Capture the cell that displays the provided text and extract its [X, Y] central coordinate. 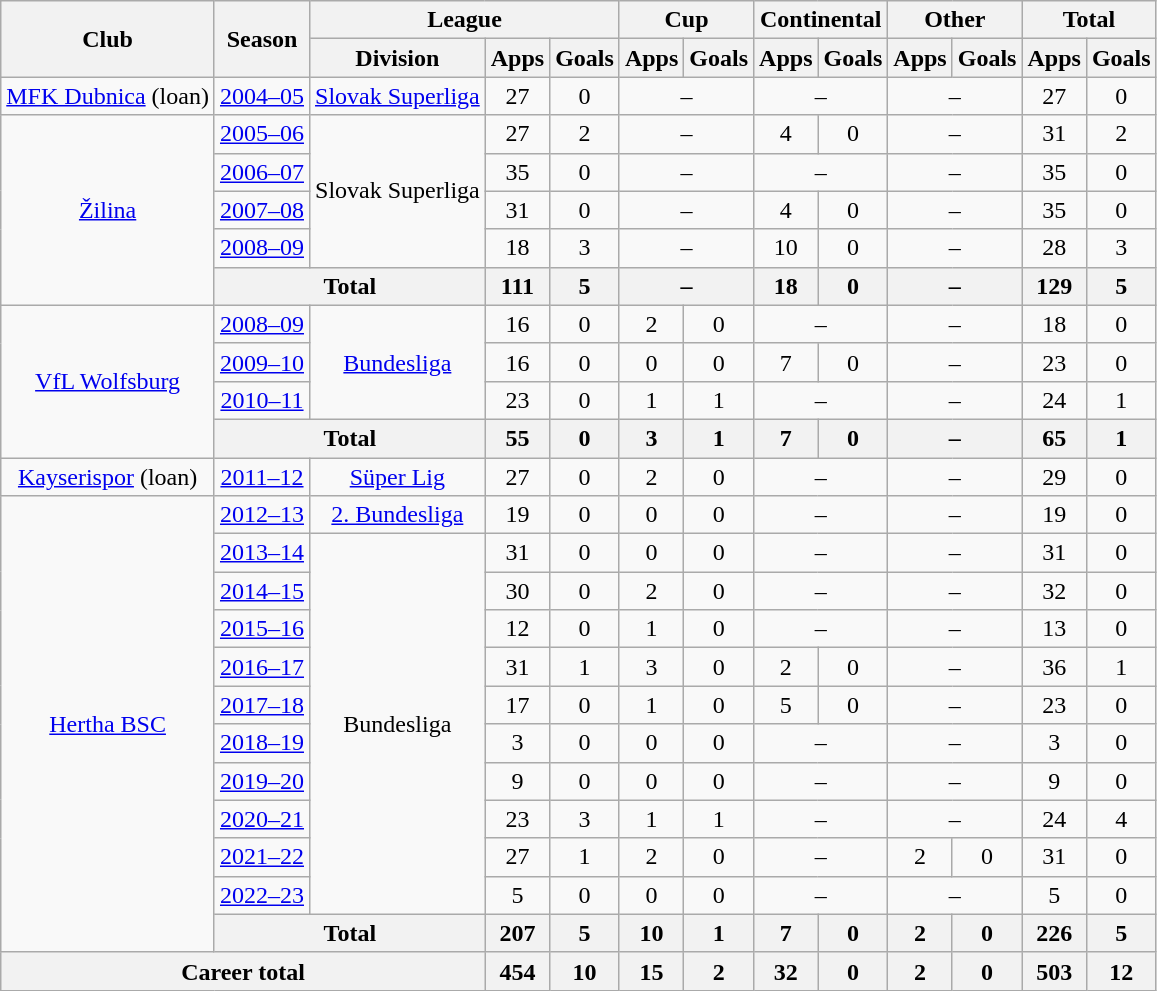
2009–10 [262, 362]
VfL Wolfsburg [108, 381]
Other [955, 20]
MFK Dubnica (loan) [108, 96]
League [465, 20]
Career total [243, 971]
36 [1054, 667]
226 [1054, 933]
2022–23 [262, 895]
55 [517, 438]
2012–13 [262, 515]
2. Bundesliga [398, 515]
Kayserispor (loan) [108, 477]
2016–17 [262, 667]
129 [1054, 286]
Cup [686, 20]
2021–22 [262, 857]
Süper Lig [398, 477]
2004–05 [262, 96]
2007–08 [262, 210]
2013–14 [262, 553]
2005–06 [262, 134]
2006–07 [262, 172]
65 [1054, 438]
2017–18 [262, 705]
111 [517, 286]
29 [1054, 477]
2020–21 [262, 819]
30 [517, 591]
2015–16 [262, 629]
Hertha BSC [108, 724]
Club [108, 39]
15 [651, 971]
17 [517, 705]
Continental [821, 20]
207 [517, 933]
454 [517, 971]
2011–12 [262, 477]
Division [398, 58]
2014–15 [262, 591]
2018–19 [262, 743]
Season [262, 39]
2010–11 [262, 400]
Žilina [108, 210]
13 [1054, 629]
28 [1054, 248]
503 [1054, 971]
2019–20 [262, 781]
